Output the [x, y] coordinate of the center of the cell containing the given text.  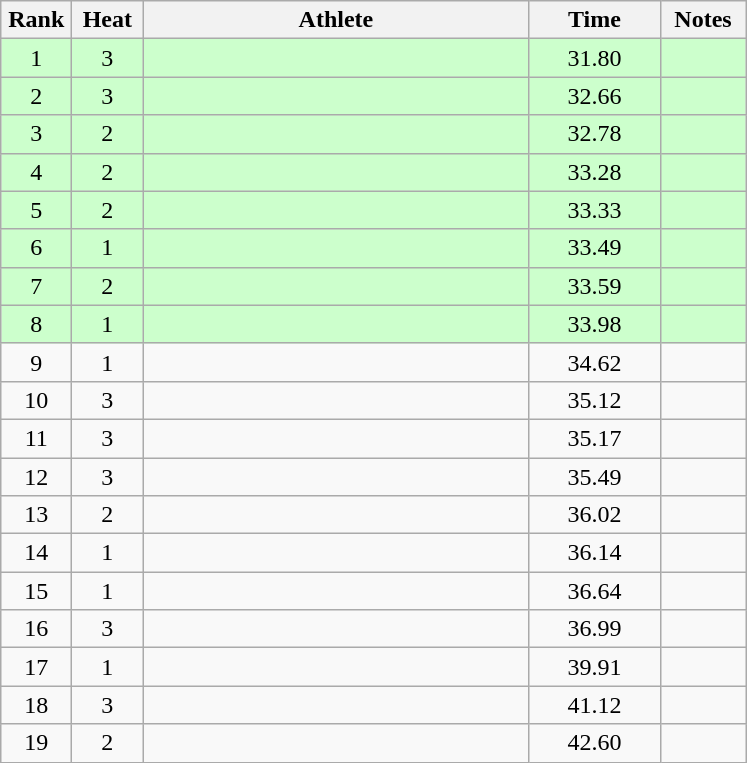
33.98 [594, 324]
Notes [703, 20]
6 [36, 248]
31.80 [594, 58]
36.14 [594, 553]
19 [36, 743]
41.12 [594, 705]
17 [36, 667]
35.12 [594, 400]
Athlete [336, 20]
39.91 [594, 667]
14 [36, 553]
35.17 [594, 438]
36.02 [594, 515]
35.49 [594, 477]
13 [36, 515]
Rank [36, 20]
33.33 [594, 210]
33.59 [594, 286]
36.99 [594, 629]
11 [36, 438]
12 [36, 477]
4 [36, 172]
33.28 [594, 172]
34.62 [594, 362]
36.64 [594, 591]
Time [594, 20]
33.49 [594, 248]
9 [36, 362]
Heat [108, 20]
42.60 [594, 743]
10 [36, 400]
18 [36, 705]
16 [36, 629]
8 [36, 324]
7 [36, 286]
32.66 [594, 96]
32.78 [594, 134]
5 [36, 210]
15 [36, 591]
